Locate the cell with the specified text and output its [X, Y] center coordinate. 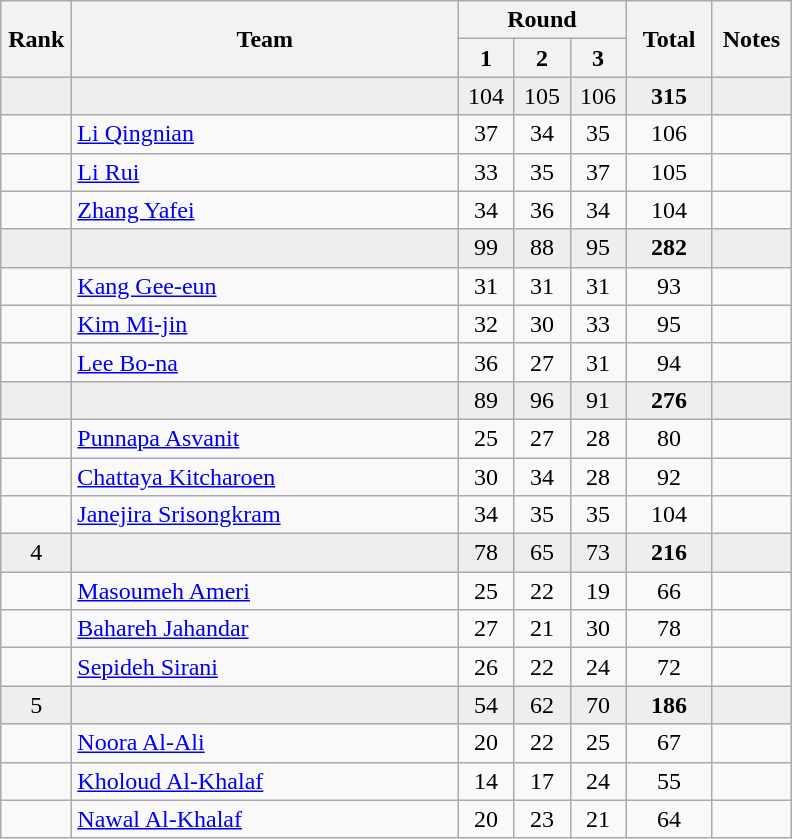
Rank [36, 39]
Nawal Al-Khalaf [265, 819]
94 [669, 362]
67 [669, 743]
Total [669, 39]
92 [669, 477]
64 [669, 819]
65 [542, 553]
80 [669, 438]
19 [598, 591]
Zhang Yafei [265, 210]
17 [542, 781]
1 [486, 58]
Team [265, 39]
54 [486, 705]
23 [542, 819]
Masoumeh Ameri [265, 591]
Kim Mi-jin [265, 324]
91 [598, 400]
Li Rui [265, 172]
14 [486, 781]
Bahareh Jahandar [265, 629]
26 [486, 667]
Janejira Srisongkram [265, 515]
93 [669, 286]
Chattaya Kitcharoen [265, 477]
70 [598, 705]
Lee Bo-na [265, 362]
99 [486, 248]
4 [36, 553]
73 [598, 553]
3 [598, 58]
66 [669, 591]
276 [669, 400]
89 [486, 400]
315 [669, 96]
55 [669, 781]
32 [486, 324]
96 [542, 400]
Kang Gee-eun [265, 286]
62 [542, 705]
2 [542, 58]
Kholoud Al-Khalaf [265, 781]
88 [542, 248]
Li Qingnian [265, 134]
5 [36, 705]
Noora Al-Ali [265, 743]
Round [542, 20]
Notes [752, 39]
282 [669, 248]
186 [669, 705]
72 [669, 667]
Sepideh Sirani [265, 667]
Punnapa Asvanit [265, 438]
216 [669, 553]
